Extract the (X, Y) coordinate from the center of the cell holding the provided text.  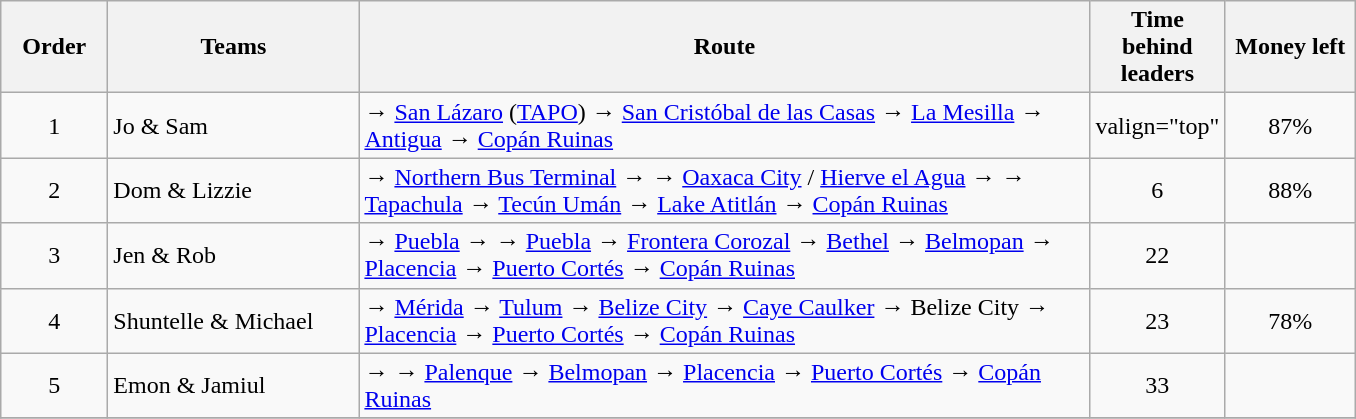
→ → Palenque → Belmopan → Placencia → Puerto Cortés → Copán Ruinas (724, 386)
Money left (1290, 47)
78% (1290, 320)
Dom & Lizzie (234, 190)
2 (54, 190)
6 (1158, 190)
→ Mérida → Tulum → Belize City → Caye Caulker → Belize City → Placencia → Puerto Cortés → Copán Ruinas (724, 320)
→ Puebla → → Puebla → Frontera Corozal → Bethel → Belmopan → Placencia → Puerto Cortés → Copán Ruinas (724, 256)
23 (1158, 320)
Route (724, 47)
88% (1290, 190)
5 (54, 386)
Jen & Rob (234, 256)
Emon & Jamiul (234, 386)
Order (54, 47)
1 (54, 126)
3 (54, 256)
Time behind leaders (1158, 47)
Jo & Sam (234, 126)
→ Northern Bus Terminal → → Oaxaca City / Hierve el Agua → → Tapachula → Tecún Umán → Lake Atitlán → Copán Ruinas (724, 190)
22 (1158, 256)
87% (1290, 126)
4 (54, 320)
Teams (234, 47)
33 (1158, 386)
→ San Lázaro (TAPO) → San Cristóbal de las Casas → La Mesilla → Antigua → Copán Ruinas (724, 126)
Shuntelle & Michael (234, 320)
valign="top" (1158, 126)
